Provide the [X, Y] coordinate of the cell's center where the given text is located.  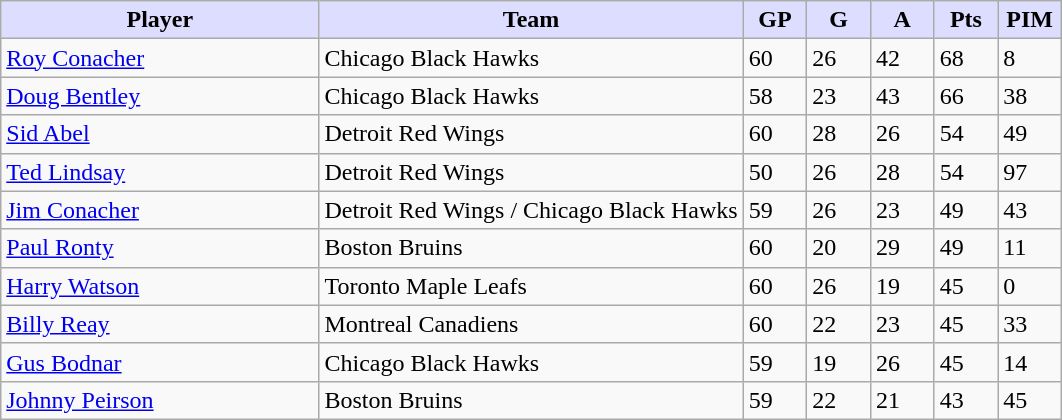
Sid Abel [160, 134]
Jim Conacher [160, 210]
21 [902, 400]
Doug Bentley [160, 96]
14 [1030, 362]
68 [966, 58]
29 [902, 248]
58 [775, 96]
G [839, 20]
Player [160, 20]
Toronto Maple Leafs [531, 286]
66 [966, 96]
Harry Watson [160, 286]
33 [1030, 324]
Roy Conacher [160, 58]
20 [839, 248]
Johnny Peirson [160, 400]
Gus Bodnar [160, 362]
42 [902, 58]
97 [1030, 172]
38 [1030, 96]
11 [1030, 248]
Team [531, 20]
Billy Reay [160, 324]
A [902, 20]
Montreal Canadiens [531, 324]
0 [1030, 286]
8 [1030, 58]
PIM [1030, 20]
Ted Lindsay [160, 172]
50 [775, 172]
Detroit Red Wings / Chicago Black Hawks [531, 210]
Paul Ronty [160, 248]
GP [775, 20]
Pts [966, 20]
